Pinpoint the cell where the given text exists, returning its [X, Y] midpoint coordinate. 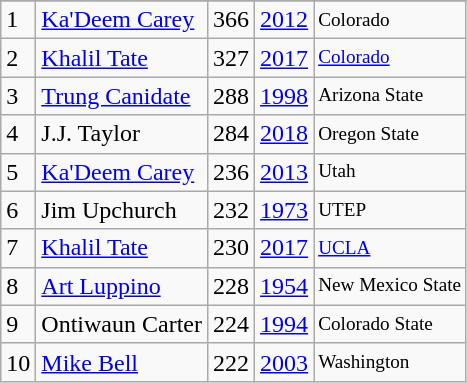
Ontiwaun Carter [122, 324]
366 [230, 20]
2013 [284, 172]
Washington [390, 362]
J.J. Taylor [122, 134]
New Mexico State [390, 286]
236 [230, 172]
Trung Canidate [122, 96]
8 [18, 286]
1973 [284, 210]
3 [18, 96]
2018 [284, 134]
1954 [284, 286]
Mike Bell [122, 362]
2012 [284, 20]
284 [230, 134]
2 [18, 58]
224 [230, 324]
Arizona State [390, 96]
1998 [284, 96]
Colorado State [390, 324]
Art Luppino [122, 286]
UTEP [390, 210]
228 [230, 286]
Oregon State [390, 134]
327 [230, 58]
5 [18, 172]
1994 [284, 324]
7 [18, 248]
222 [230, 362]
6 [18, 210]
232 [230, 210]
Utah [390, 172]
230 [230, 248]
10 [18, 362]
1 [18, 20]
9 [18, 324]
2003 [284, 362]
4 [18, 134]
Jim Upchurch [122, 210]
UCLA [390, 248]
288 [230, 96]
